For the text-containing cell, return its midpoint in [X, Y] coordinate format. 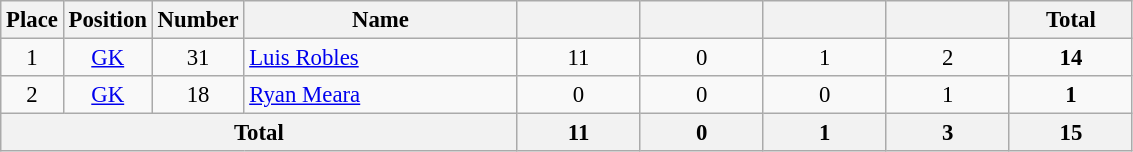
Number [198, 20]
Position [108, 20]
18 [198, 95]
14 [1070, 58]
Name [380, 20]
3 [948, 133]
15 [1070, 133]
Luis Robles [380, 58]
Ryan Meara [380, 95]
Place [32, 20]
31 [198, 58]
